Capture the cell that displays the provided text and extract its [X, Y] central coordinate. 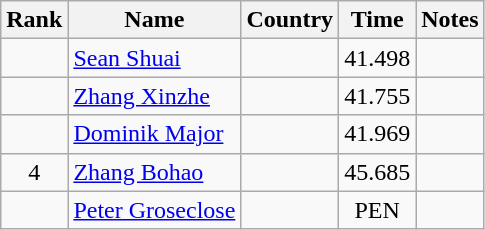
41.755 [378, 96]
Sean Shuai [154, 58]
4 [34, 172]
Rank [34, 20]
Notes [450, 20]
Country [290, 20]
Peter Groseclose [154, 210]
41.498 [378, 58]
Zhang Xinzhe [154, 96]
41.969 [378, 134]
Zhang Bohao [154, 172]
Name [154, 20]
PEN [378, 210]
45.685 [378, 172]
Dominik Major [154, 134]
Time [378, 20]
